Scan for the cell matching the given text and deliver its (x, y) coordinate at center. 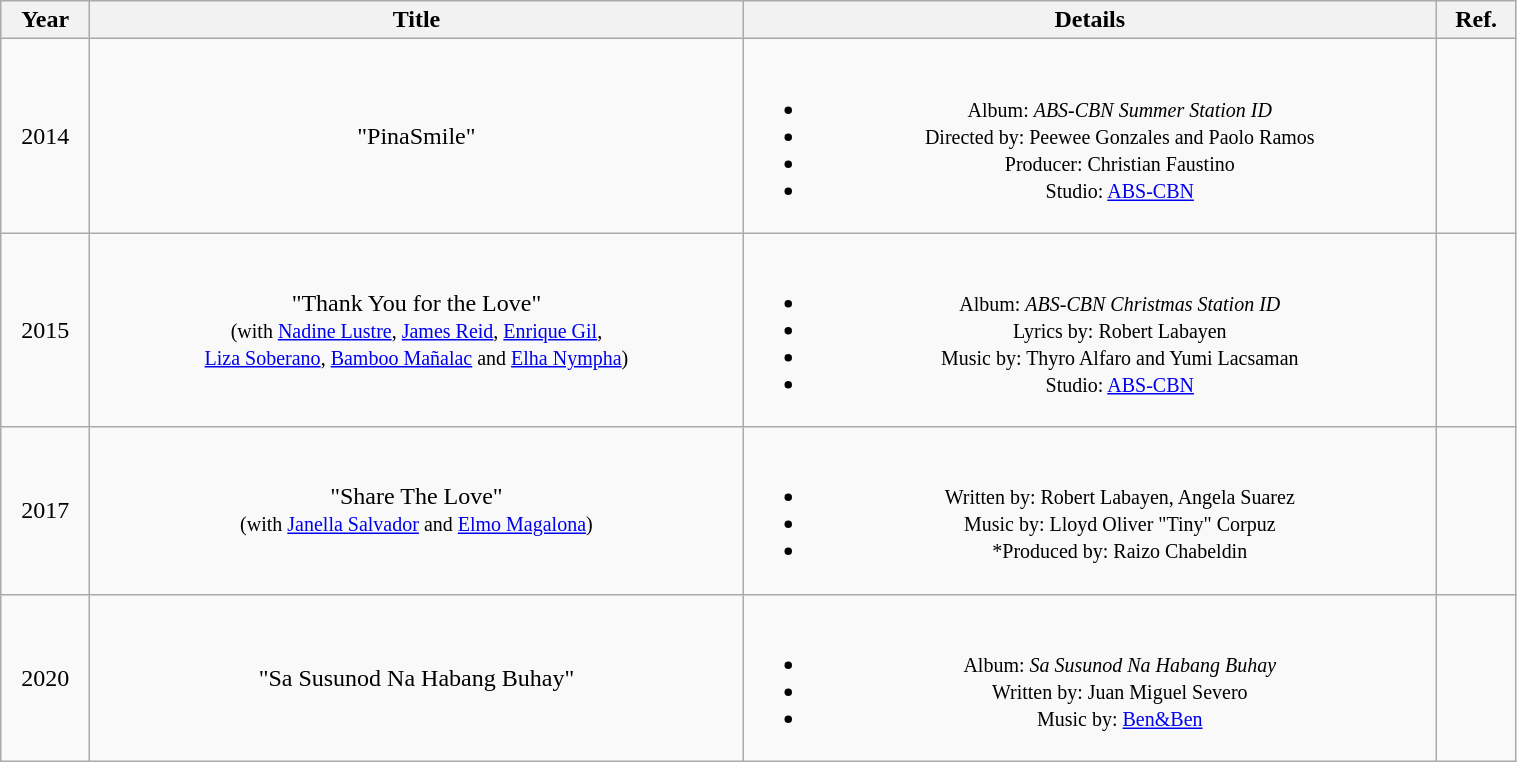
Album: Sa Susunod Na Habang BuhayWritten by: Juan Miguel SeveroMusic by: Ben&Ben (1090, 678)
2015 (46, 330)
2014 (46, 136)
Album: ABS-CBN Summer Station IDDirected by: Peewee Gonzales and Paolo RamosProducer: Christian FaustinoStudio: ABS-CBN (1090, 136)
Written by: Robert Labayen, Angela SuarezMusic by: Lloyd Oliver "Tiny" Corpuz*Produced by: Raizo Chabeldin (1090, 510)
"Sa Susunod Na Habang Buhay" (417, 678)
2017 (46, 510)
Ref. (1476, 20)
Year (46, 20)
"PinaSmile" (417, 136)
"Share The Love"(with Janella Salvador and Elmo Magalona) (417, 510)
Title (417, 20)
2020 (46, 678)
Details (1090, 20)
Album: ABS-CBN Christmas Station IDLyrics by: Robert LabayenMusic by: Thyro Alfaro and Yumi LacsamanStudio: ABS-CBN (1090, 330)
"Thank You for the Love"(with Nadine Lustre, James Reid, Enrique Gil,Liza Soberano, Bamboo Mañalac and Elha Nympha) (417, 330)
